Output the [X, Y] coordinate of the center of the cell containing the given text.  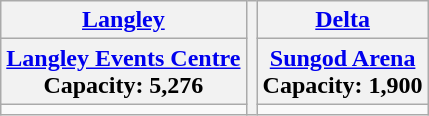
Langley Events CentreCapacity: 5,276 [124, 72]
Delta [342, 20]
Sungod ArenaCapacity: 1,900 [342, 72]
Langley [124, 20]
